For the text-containing cell, return its midpoint in [x, y] coordinate format. 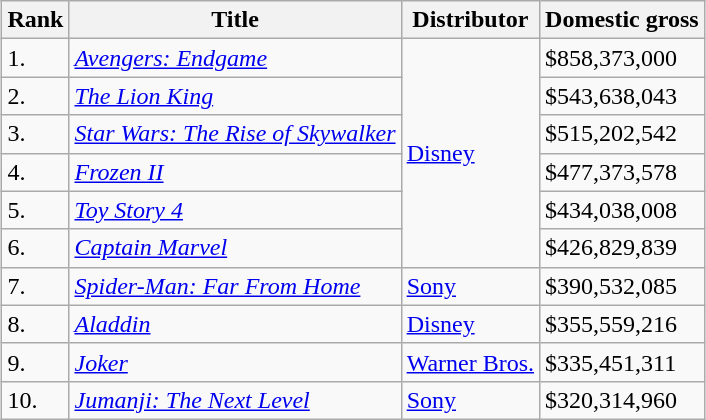
2. [36, 96]
8. [36, 324]
Rank [36, 20]
Aladdin [235, 324]
Distributor [470, 20]
The Lion King [235, 96]
$477,373,578 [622, 172]
Toy Story 4 [235, 210]
Star Wars: The Rise of Skywalker [235, 134]
10. [36, 400]
$543,638,043 [622, 96]
Avengers: Endgame [235, 58]
Spider-Man: Far From Home [235, 286]
7. [36, 286]
Jumanji: The Next Level [235, 400]
Captain Marvel [235, 248]
5. [36, 210]
4. [36, 172]
$320,314,960 [622, 400]
6. [36, 248]
Domestic gross [622, 20]
$390,532,085 [622, 286]
Joker [235, 362]
Frozen II [235, 172]
$515,202,542 [622, 134]
$858,373,000 [622, 58]
Title [235, 20]
Warner Bros. [470, 362]
$335,451,311 [622, 362]
3. [36, 134]
$426,829,839 [622, 248]
$355,559,216 [622, 324]
1. [36, 58]
$434,038,008 [622, 210]
9. [36, 362]
